Extract the (x, y) coordinate from the center of the cell holding the provided text.  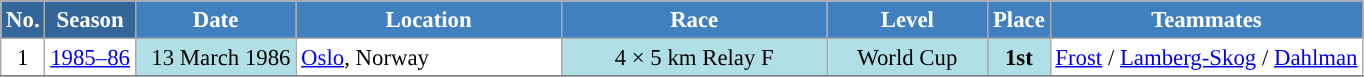
Oslo, Norway (429, 58)
4 × 5 km Relay F (694, 58)
No. (23, 20)
1 (23, 58)
World Cup (908, 58)
Date (216, 20)
13 March 1986 (216, 58)
Level (908, 20)
1st (1019, 58)
1985–86 (90, 58)
Location (429, 20)
Frost / Lamberg-Skog / Dahlman (1206, 58)
Teammates (1206, 20)
Race (694, 20)
Place (1019, 20)
Season (90, 20)
